Return [X, Y] of the center of cell containing provided text 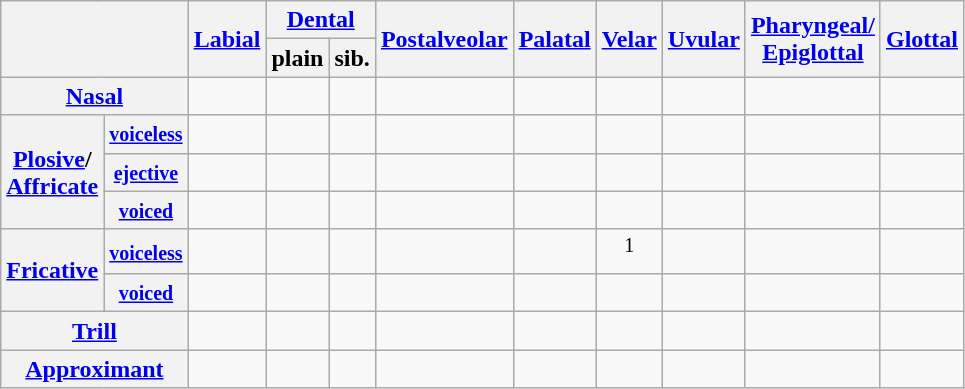
plain [298, 58]
1 [629, 252]
Pharyngeal/Epiglottal [812, 39]
Dental [321, 20]
Velar [629, 39]
Uvular [704, 39]
Nasal [94, 96]
ejective [146, 172]
Plosive/Affricate [52, 172]
Labial [227, 39]
Fricative [52, 270]
Glottal [922, 39]
Trill [94, 331]
Approximant [94, 369]
Palatal [554, 39]
sib. [352, 58]
Postalveolar [444, 39]
